Detect which cell encompasses the target text, then output its [X, Y] center coordinate. 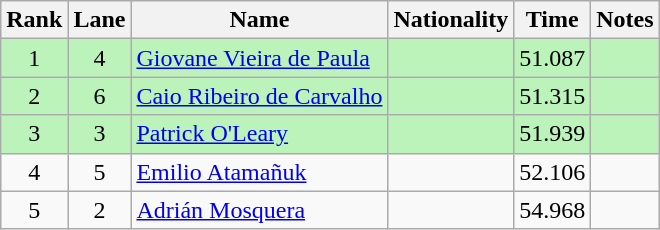
Name [260, 20]
6 [100, 96]
51.939 [552, 134]
Patrick O'Leary [260, 134]
Nationality [451, 20]
51.315 [552, 96]
51.087 [552, 58]
Rank [34, 20]
Giovane Vieira de Paula [260, 58]
Caio Ribeiro de Carvalho [260, 96]
Emilio Atamañuk [260, 172]
52.106 [552, 172]
Lane [100, 20]
Time [552, 20]
Adrián Mosquera [260, 210]
1 [34, 58]
Notes [625, 20]
54.968 [552, 210]
